Provide the (x, y) coordinate of the cell's center where the given text is located.  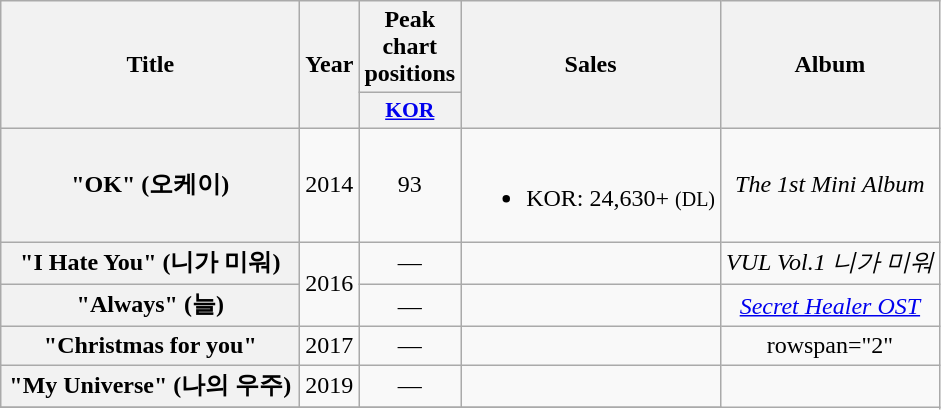
Secret Healer OST (830, 306)
VUL Vol.1 니가 미워 (830, 264)
Title (150, 65)
2016 (330, 284)
KOR: 24,630+ (DL) (591, 184)
Peak chart positions (410, 47)
"Christmas for you" (150, 346)
"OK" (오케이) (150, 184)
"My Universe" (나의 우주) (150, 386)
2014 (330, 184)
"I Hate You" (니가 미워) (150, 264)
Album (830, 65)
Sales (591, 65)
The 1st Mini Album (830, 184)
rowspan="2" (830, 346)
93 (410, 184)
Year (330, 65)
KOR (410, 111)
2017 (330, 346)
2019 (330, 386)
"Always" (늘) (150, 306)
